Identify which cell holds the provided text, then report its (x, y) central coordinate. 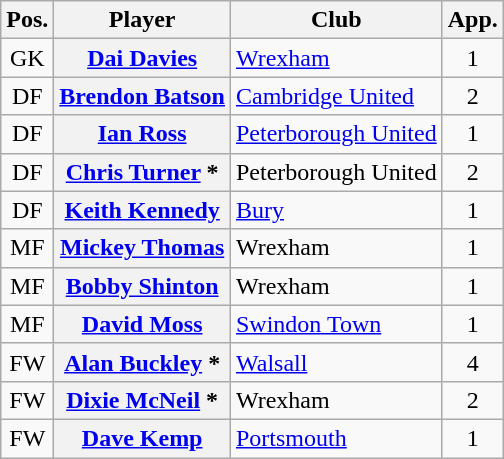
Pos. (28, 20)
Ian Ross (142, 134)
Club (336, 20)
Chris Turner * (142, 172)
GK (28, 58)
4 (472, 362)
Mickey Thomas (142, 248)
Keith Kennedy (142, 210)
Alan Buckley * (142, 362)
Dixie McNeil * (142, 400)
Bury (336, 210)
Brendon Batson (142, 96)
David Moss (142, 324)
Swindon Town (336, 324)
Bobby Shinton (142, 286)
App. (472, 20)
Walsall (336, 362)
Player (142, 20)
Cambridge United (336, 96)
Dave Kemp (142, 438)
Portsmouth (336, 438)
Dai Davies (142, 58)
